Identify which cell holds the provided text, then report its [x, y] central coordinate. 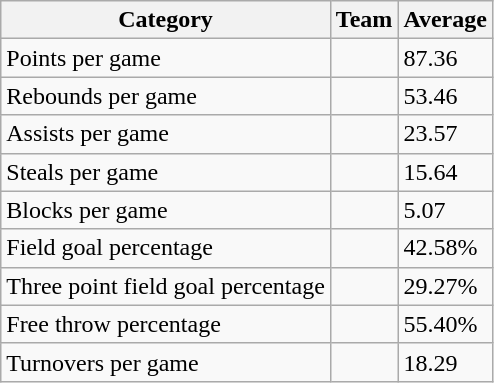
Average [446, 20]
Rebounds per game [166, 96]
Category [166, 20]
Turnovers per game [166, 362]
53.46 [446, 96]
55.40% [446, 324]
87.36 [446, 58]
23.57 [446, 134]
5.07 [446, 210]
29.27% [446, 286]
Three point field goal percentage [166, 286]
Assists per game [166, 134]
Field goal percentage [166, 248]
Blocks per game [166, 210]
15.64 [446, 172]
42.58% [446, 248]
Free throw percentage [166, 324]
18.29 [446, 362]
Team [364, 20]
Steals per game [166, 172]
Points per game [166, 58]
